Determine the [x, y] coordinate at the center of the cell enclosing the given text.  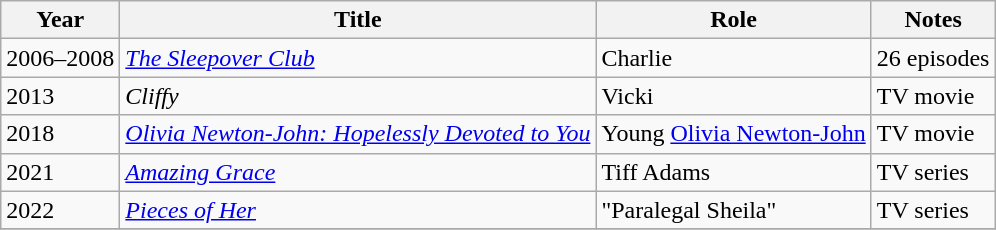
Charlie [734, 58]
2022 [60, 210]
Olivia Newton-John: Hopelessly Devoted to You [358, 134]
2018 [60, 134]
2013 [60, 96]
Young Olivia Newton-John [734, 134]
Notes [933, 20]
Title [358, 20]
Pieces of Her [358, 210]
The Sleepover Club [358, 58]
Role [734, 20]
Cliffy [358, 96]
Vicki [734, 96]
26 episodes [933, 58]
Tiff Adams [734, 172]
2006–2008 [60, 58]
2021 [60, 172]
"Paralegal Sheila" [734, 210]
Amazing Grace [358, 172]
Year [60, 20]
